Scan for the cell matching the given text and deliver its (x, y) coordinate at center. 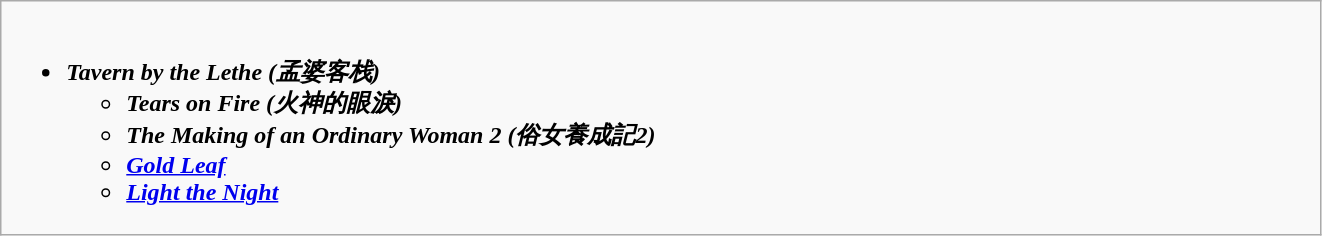
Tavern by the Lethe (孟婆客栈)Tears on Fire (火神的眼淚)The Making of an Ordinary Woman 2 (俗女養成記2)Gold LeafLight the Night (661, 118)
